Search for the cell housing the specified text and yield its [X, Y] center coordinate. 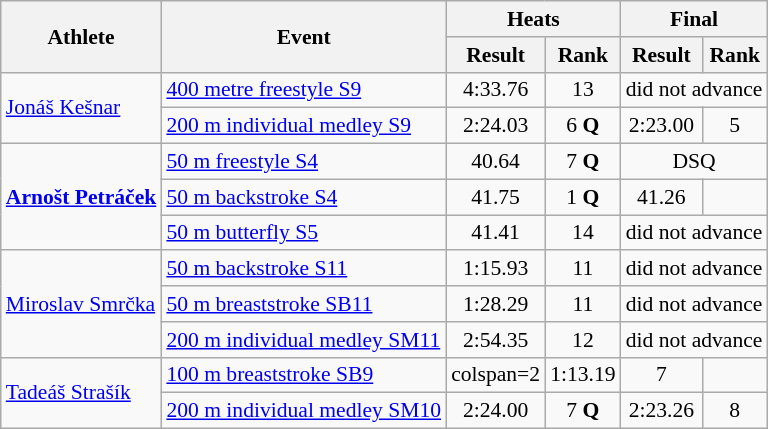
4:33.76 [496, 90]
200 m individual medley SM10 [304, 411]
Athlete [82, 36]
2:23.26 [662, 411]
50 m backstroke S4 [304, 197]
Heats [534, 19]
41.75 [496, 197]
colspan=2 [496, 375]
6 Q [582, 126]
50 m butterfly S5 [304, 233]
2:23.00 [662, 126]
12 [582, 340]
41.26 [662, 197]
1:28.29 [496, 304]
200 m individual medley SM11 [304, 340]
8 [734, 411]
1:13.19 [582, 375]
Arnošt Petráček [82, 198]
13 [582, 90]
DSQ [694, 162]
41.41 [496, 233]
7 [662, 375]
Tadeáš Strašík [82, 392]
1 Q [582, 197]
100 m breaststroke SB9 [304, 375]
400 metre freestyle S9 [304, 90]
50 m freestyle S4 [304, 162]
Jonáš Kešnar [82, 108]
50 m breaststroke SB11 [304, 304]
50 m backstroke S11 [304, 269]
Miroslav Smrčka [82, 304]
Event [304, 36]
2:54.35 [496, 340]
1:15.93 [496, 269]
5 [734, 126]
2:24.00 [496, 411]
40.64 [496, 162]
2:24.03 [496, 126]
14 [582, 233]
Final [694, 19]
200 m individual medley S9 [304, 126]
